From the cell containing the given text, extract its center point as [X, Y] coordinate. 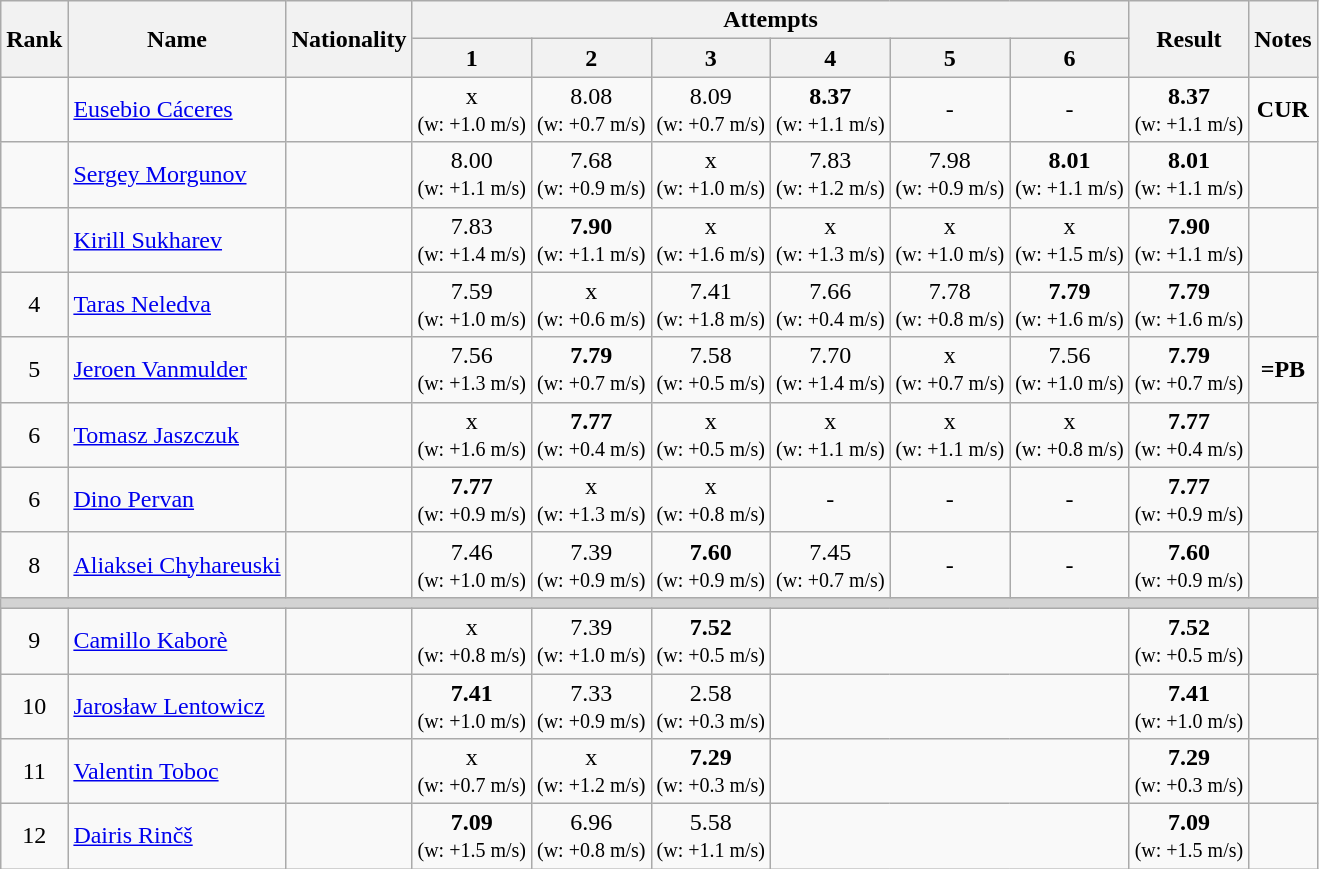
Notes [1283, 39]
7.41 (w: +1.8 m/s) [711, 304]
7.45 (w: +0.7 m/s) [831, 564]
1 [472, 58]
7.83 (w: +1.4 m/s) [472, 240]
Aliaksei Chyhareuski [177, 564]
3 [711, 58]
x (w: +1.5 m/s) [1070, 240]
Rank [34, 39]
7.39 (w: +0.9 m/s) [591, 564]
7.66 (w: +0.4 m/s) [831, 304]
x (w: +1.2 m/s) [591, 772]
Dairis Rinčš [177, 836]
Nationality [349, 39]
2.58 (w: +0.3 m/s) [711, 706]
8.00 (w: +1.1 m/s) [472, 174]
2 [591, 58]
Name [177, 39]
10 [34, 706]
Camillo Kaborè [177, 640]
Result [1189, 39]
7.78 (w: +0.8 m/s) [950, 304]
7.68 (w: +0.9 m/s) [591, 174]
6.96 (w: +0.8 m/s) [591, 836]
Valentin Toboc [177, 772]
9 [34, 640]
12 [34, 836]
7.58 (w: +0.5 m/s) [711, 370]
7.59 (w: +1.0 m/s) [472, 304]
7.70 (w: +1.4 m/s) [831, 370]
CUR [1283, 110]
Tomasz Jaszczuk [177, 434]
7.46 (w: +1.0 m/s) [472, 564]
Dino Pervan [177, 500]
11 [34, 772]
Eusebio Cáceres [177, 110]
Attempts [770, 20]
Taras Neledva [177, 304]
Jeroen Vanmulder [177, 370]
x (w: +0.6 m/s) [591, 304]
7.33 (w: +0.9 m/s) [591, 706]
Sergey Morgunov [177, 174]
Jarosław Lentowicz [177, 706]
8.09 (w: +0.7 m/s) [711, 110]
7.56 (w: +1.3 m/s) [472, 370]
5.58 (w: +1.1 m/s) [711, 836]
Kirill Sukharev [177, 240]
7.56 (w: +1.0 m/s) [1070, 370]
7.83 (w: +1.2 m/s) [831, 174]
x (w: +0.5 m/s) [711, 434]
=PB [1283, 370]
8 [34, 564]
8.08 (w: +0.7 m/s) [591, 110]
7.39 (w: +1.0 m/s) [591, 640]
7.98 (w: +0.9 m/s) [950, 174]
